Provide the (x, y) coordinate of the cell's center where the given text is located.  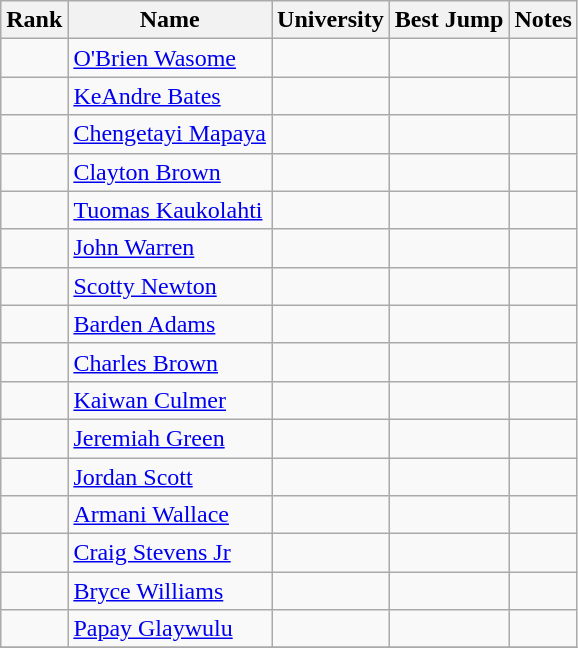
Best Jump (449, 20)
Barden Adams (170, 324)
Craig Stevens Jr (170, 553)
Notes (543, 20)
University (331, 20)
Armani Wallace (170, 515)
Jeremiah Green (170, 438)
Name (170, 20)
Kaiwan Culmer (170, 400)
Tuomas Kaukolahti (170, 210)
Charles Brown (170, 362)
KeAndre Bates (170, 96)
Bryce Williams (170, 591)
Chengetayi Mapaya (170, 134)
Clayton Brown (170, 172)
Scotty Newton (170, 286)
John Warren (170, 248)
O'Brien Wasome (170, 58)
Papay Glaywulu (170, 629)
Rank (34, 20)
Jordan Scott (170, 477)
